Identify which cell holds the provided text, then report its (x, y) central coordinate. 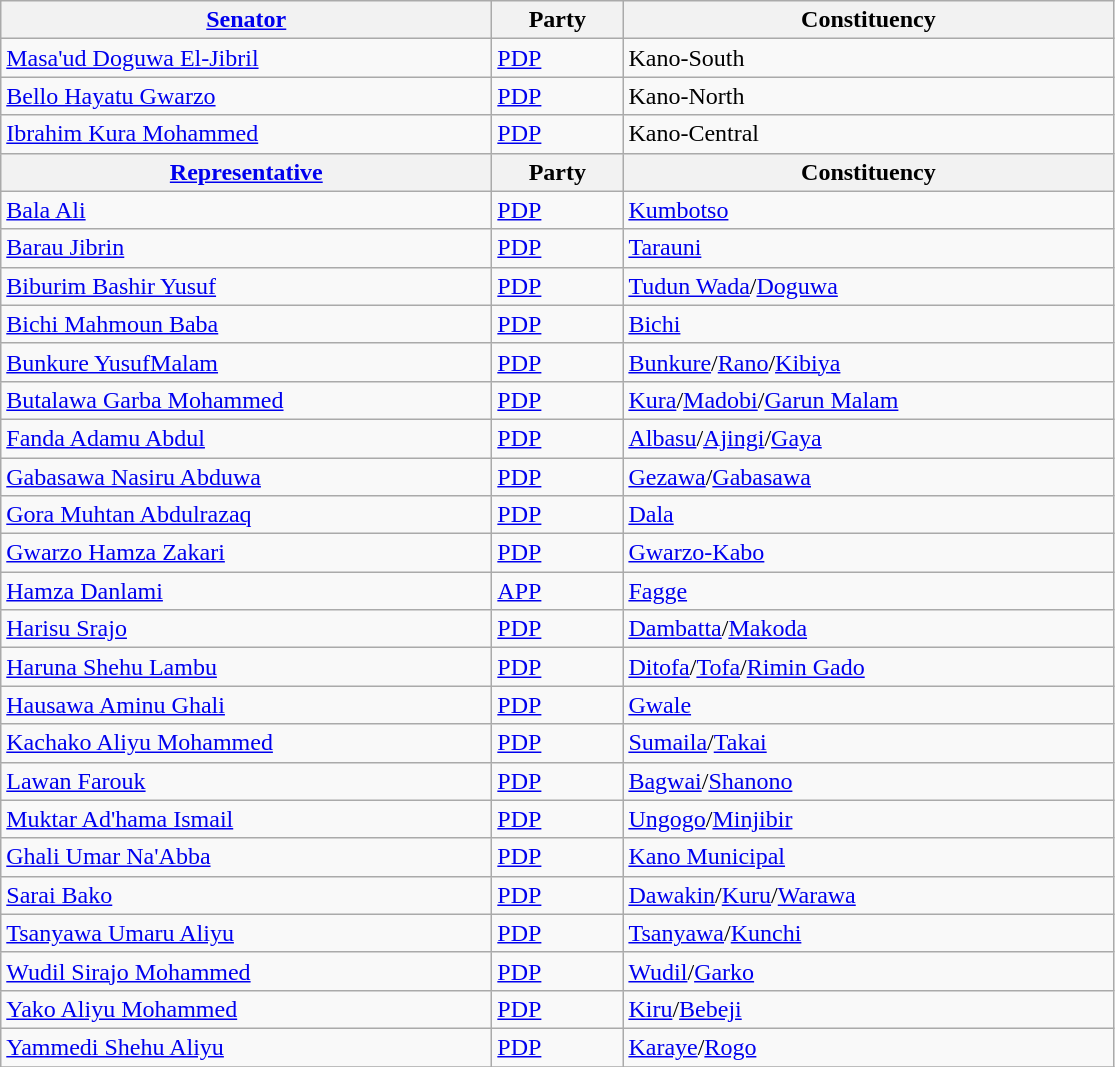
Karaye/Rogo (868, 1047)
Gabasawa Nasiru Abduwa (246, 477)
Dambatta/Makoda (868, 629)
Fagge (868, 591)
Kano Municipal (868, 857)
Yako Aliyu Mohammed (246, 1009)
Harisu Srajo (246, 629)
Wudil/Garko (868, 971)
Kura/Madobi/Garun Malam (868, 400)
Kiru/Bebeji (868, 1009)
Gwale (868, 705)
Hausawa Aminu Ghali (246, 705)
Kachako Aliyu Mohammed (246, 743)
Tsanyawa/Kunchi (868, 933)
Gezawa/Gabasawa (868, 477)
Tarauni (868, 248)
Ghali Umar Na'Abba (246, 857)
Butalawa Garba Mohammed (246, 400)
Fanda Adamu Abdul (246, 438)
Lawan Farouk (246, 781)
Masa'ud Doguwa El-Jibril (246, 58)
Muktar Ad'hama Ismail (246, 819)
Ungogo/Minjibir (868, 819)
Dawakin/Kuru/Warawa (868, 895)
Kano-North (868, 96)
Bagwai/Shanono (868, 781)
Bello Hayatu Gwarzo (246, 96)
Sumaila/Takai (868, 743)
Gwarzo Hamza Zakari (246, 553)
Gwarzo-Kabo (868, 553)
Yammedi Shehu Aliyu (246, 1047)
Hamza Danlami (246, 591)
Senator (246, 20)
Bunkure/Rano/Kibiya (868, 362)
Bichi (868, 324)
Dala (868, 515)
Biburim Bashir Yusuf (246, 286)
Representative (246, 172)
Wudil Sirajo Mohammed (246, 971)
Barau Jibrin (246, 248)
Ditofa/Tofa/Rimin Gado (868, 667)
Bichi Mahmoun Baba (246, 324)
Kano-Central (868, 134)
Gora Muhtan Abdulrazaq (246, 515)
Tsanyawa Umaru Aliyu (246, 933)
Haruna Shehu Lambu (246, 667)
Albasu/Ajingi/Gaya (868, 438)
Sarai Bako (246, 895)
APP (558, 591)
Bunkure YusufMalam (246, 362)
Bala Ali (246, 210)
Tudun Wada/Doguwa (868, 286)
Kumbotso (868, 210)
Ibrahim Kura Mohammed (246, 134)
Kano-South (868, 58)
